Find where the given text appears and provide that cell's center as (X, Y) coordinate. 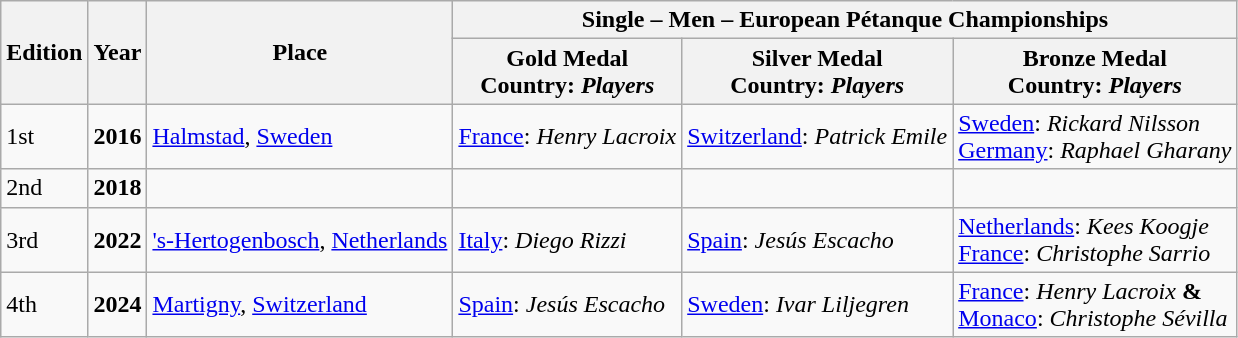
Netherlands: Kees Koogje France: Christophe Sarrio (1095, 240)
Year (118, 52)
Sweden: Rickard Nilsson Germany: Raphael Gharany (1095, 136)
France: Henry Lacroix (568, 136)
Single – Men – European Pétanque Championships (845, 20)
Halmstad, Sweden (300, 136)
Silver MedalCountry: Players (818, 72)
Gold MedalCountry: Players (568, 72)
Place (300, 52)
Edition (44, 52)
Italy: Diego Rizzi (568, 240)
Martigny, Switzerland (300, 304)
3rd (44, 240)
Bronze MedalCountry: Players (1095, 72)
2022 (118, 240)
2nd (44, 188)
4th (44, 304)
Sweden: Ivar Liljegren (818, 304)
1st (44, 136)
's-Hertogenbosch, Netherlands (300, 240)
2016 (118, 136)
Switzerland: Patrick Emile (818, 136)
2024 (118, 304)
2018 (118, 188)
France: Henry Lacroix & Monaco: Christophe Sévilla (1095, 304)
